Return [x, y] of the center of cell containing provided text 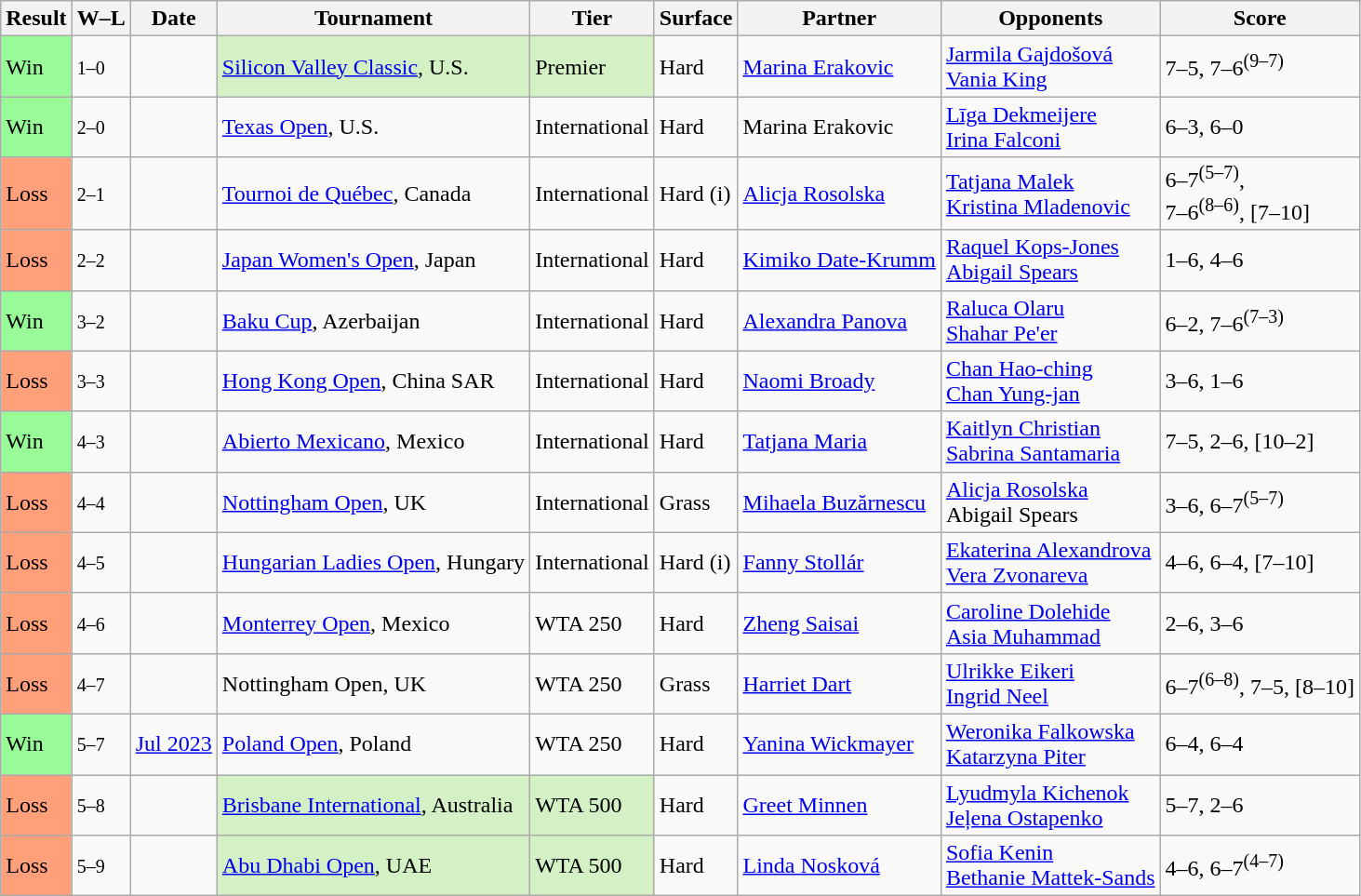
Chan Hao-ching Chan Yung-jan [1050, 381]
4–6, 6–4, [7–10] [1260, 562]
Sofia Kenin Bethanie Mattek-Sands [1050, 865]
Alexandra Panova [839, 320]
Monterrey Open, Mexico [373, 623]
Ekaterina Alexandrova Vera Zvonareva [1050, 562]
Baku Cup, Azerbaijan [373, 320]
Jarmila Gajdošová Vania King [1050, 67]
Caroline Dolehide Asia Muhammad [1050, 623]
6–4, 6–4 [1260, 744]
Greet Minnen [839, 806]
7–5, 2–6, [10–2] [1260, 441]
Jul 2023 [173, 744]
Hungarian Ladies Open, Hungary [373, 562]
2–6, 3–6 [1260, 623]
Līga Dekmeijere Irina Falconi [1050, 127]
Silicon Valley Classic, U.S. [373, 67]
4–6, 6–7(4–7) [1260, 865]
Alicja Rosolska [839, 194]
Tatjana Maria [839, 441]
6–2, 7–6(7–3) [1260, 320]
5–8 [100, 806]
6–3, 6–0 [1260, 127]
Brisbane International, Australia [373, 806]
Date [173, 19]
4–3 [100, 441]
Raquel Kops-Jones Abigail Spears [1050, 261]
Premier [593, 67]
Abu Dhabi Open, UAE [373, 865]
5–7, 2–6 [1260, 806]
2–1 [100, 194]
Ulrikke Eikeri Ingrid Neel [1050, 683]
Result [36, 19]
Partner [839, 19]
4–4 [100, 502]
Zheng Saisai [839, 623]
Mihaela Buzărnescu [839, 502]
W–L [100, 19]
5–7 [100, 744]
Kaitlyn Christian Sabrina Santamaria [1050, 441]
Yanina Wickmayer [839, 744]
Harriet Dart [839, 683]
Naomi Broady [839, 381]
3–6, 1–6 [1260, 381]
Japan Women's Open, Japan [373, 261]
Surface [696, 19]
Tatjana Malek Kristina Mladenovic [1050, 194]
Tournament [373, 19]
Kimiko Date-Krumm [839, 261]
Poland Open, Poland [373, 744]
Abierto Mexicano, Mexico [373, 441]
Tournoi de Québec, Canada [373, 194]
Lyudmyla Kichenok Jeļena Ostapenko [1050, 806]
5–9 [100, 865]
3–2 [100, 320]
3–6, 6–7(5–7) [1260, 502]
Raluca Olaru Shahar Pe'er [1050, 320]
Opponents [1050, 19]
Fanny Stollár [839, 562]
4–6 [100, 623]
Linda Nosková [839, 865]
6–7(5–7), 7–6(8–6), [7–10] [1260, 194]
Tier [593, 19]
2–2 [100, 261]
Texas Open, U.S. [373, 127]
1–0 [100, 67]
3–3 [100, 381]
4–7 [100, 683]
2–0 [100, 127]
1–6, 4–6 [1260, 261]
Weronika Falkowska Katarzyna Piter [1050, 744]
Hong Kong Open, China SAR [373, 381]
Alicja Rosolska Abigail Spears [1050, 502]
6–7(6–8), 7–5, [8–10] [1260, 683]
Score [1260, 19]
4–5 [100, 562]
7–5, 7–6(9–7) [1260, 67]
